Extract the (X, Y) coordinate from the center of the cell holding the provided text.  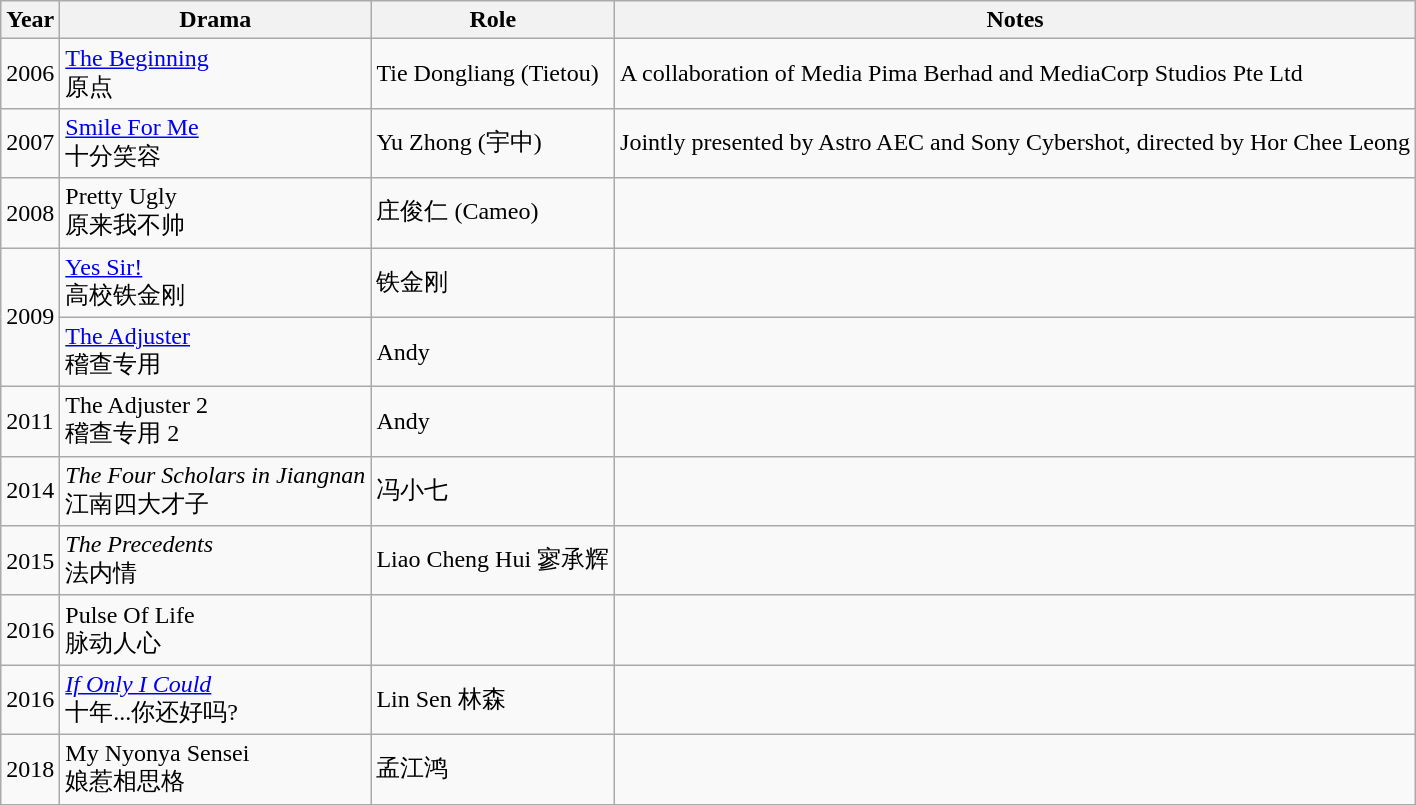
2008 (30, 213)
Yes Sir! 高校铁金刚 (216, 283)
If Only I Could 十年...你还好吗? (216, 700)
The Precedents 法内情 (216, 561)
The Adjuster 稽查专用 (216, 352)
The Adjuster 2稽查专用 2 (216, 422)
Tie Dongliang (Tietou) (493, 74)
Year (30, 20)
A collaboration of Media Pima Berhad and MediaCorp Studios Pte Ltd (1016, 74)
Drama (216, 20)
Lin Sen 林森 (493, 700)
2015 (30, 561)
2007 (30, 143)
2006 (30, 74)
庄俊仁 (Cameo) (493, 213)
The Four Scholars in Jiangnan江南四大才子 (216, 491)
孟江鸿 (493, 769)
Smile For Me十分笑容 (216, 143)
铁金刚 (493, 283)
My Nyonya Sensei娘惹相思格 (216, 769)
The Beginning原点 (216, 74)
2011 (30, 422)
2009 (30, 318)
Liao Cheng Hui 寥承辉 (493, 561)
冯小七 (493, 491)
2018 (30, 769)
Jointly presented by Astro AEC and Sony Cybershot, directed by Hor Chee Leong (1016, 143)
Notes (1016, 20)
Role (493, 20)
2014 (30, 491)
Yu Zhong (宇中) (493, 143)
Pretty Ugly原来我不帅 (216, 213)
Pulse Of Life脉动人心 (216, 630)
